Detect which cell encompasses the target text, then output its (x, y) center coordinate. 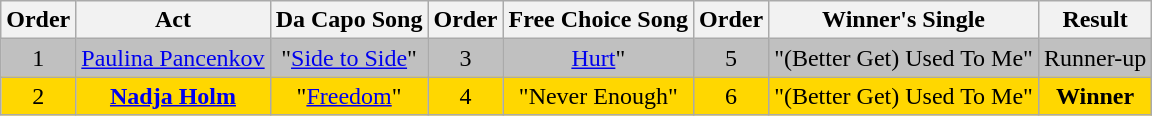
6 (732, 96)
2 (38, 96)
3 (466, 58)
"Side to Side" (349, 58)
Paulina Pancenkov (173, 58)
5 (732, 58)
Hurt" (598, 58)
Act (173, 20)
Result (1094, 20)
4 (466, 96)
Winner (1094, 96)
Runner-up (1094, 58)
"Never Enough" (598, 96)
Free Choice Song (598, 20)
1 (38, 58)
Da Capo Song (349, 20)
Nadja Holm (173, 96)
Winner's Single (904, 20)
"Freedom" (349, 96)
